Return the (x, y) coordinate for the center point of the cell that contains the specified text.  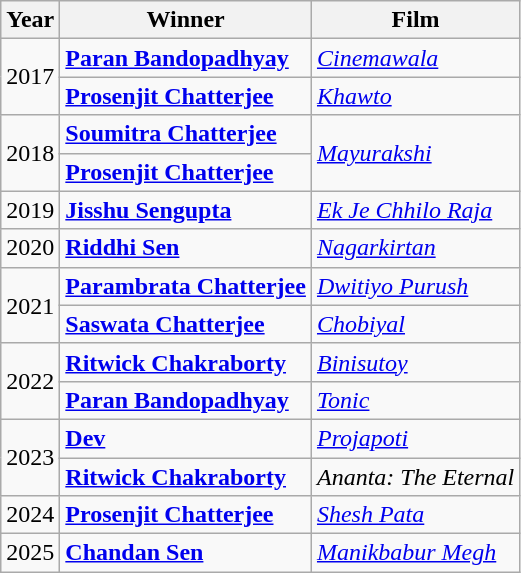
Parambrata Chatterjee (186, 286)
2019 (30, 210)
Mayurakshi (415, 153)
2025 (30, 553)
Dwitiyo Purush (415, 286)
Manikbabur Megh (415, 553)
2022 (30, 381)
2021 (30, 305)
Chobiyal (415, 324)
2018 (30, 153)
Winner (186, 20)
Soumitra Chatterjee (186, 134)
Chandan Sen (186, 553)
2024 (30, 515)
Ek Je Chhilo Raja (415, 210)
Tonic (415, 400)
Film (415, 20)
Jisshu Sengupta (186, 210)
Riddhi Sen (186, 248)
Cinemawala (415, 58)
Nagarkirtan (415, 248)
2023 (30, 457)
Dev (186, 438)
Shesh Pata (415, 515)
Ananta: The Eternal (415, 477)
Year (30, 20)
Khawto (415, 96)
Binisutoy (415, 362)
Saswata Chatterjee (186, 324)
2017 (30, 77)
2020 (30, 248)
Projapoti (415, 438)
